Return the (x, y) coordinate for the center point of the cell that contains the specified text.  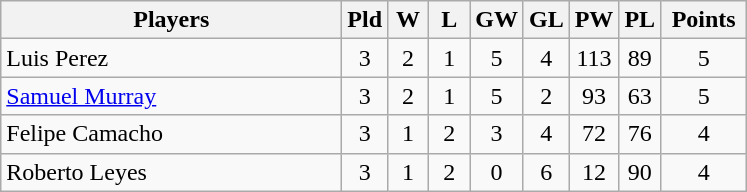
90 (640, 172)
Luis Perez (172, 58)
Samuel Murray (172, 96)
93 (594, 96)
63 (640, 96)
Pld (365, 20)
6 (546, 172)
Felipe Camacho (172, 134)
W (408, 20)
Points (704, 20)
76 (640, 134)
Players (172, 20)
PL (640, 20)
Roberto Leyes (172, 172)
12 (594, 172)
72 (594, 134)
GW (497, 20)
113 (594, 58)
L (450, 20)
PW (594, 20)
GL (546, 20)
0 (497, 172)
89 (640, 58)
